Determine the [x, y] coordinate at the center of the cell enclosing the given text.  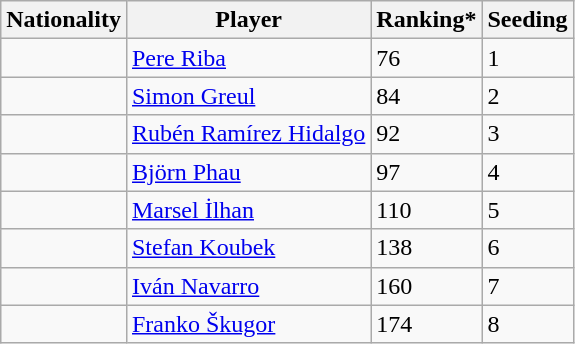
Marsel İlhan [248, 210]
138 [426, 248]
Iván Navarro [248, 286]
Björn Phau [248, 172]
Franko Škugor [248, 324]
Ranking* [426, 20]
8 [528, 324]
Seeding [528, 20]
1 [528, 58]
3 [528, 134]
84 [426, 96]
Nationality [64, 20]
160 [426, 286]
110 [426, 210]
4 [528, 172]
7 [528, 286]
76 [426, 58]
Simon Greul [248, 96]
Stefan Koubek [248, 248]
Player [248, 20]
2 [528, 96]
97 [426, 172]
6 [528, 248]
Pere Riba [248, 58]
5 [528, 210]
92 [426, 134]
Rubén Ramírez Hidalgo [248, 134]
174 [426, 324]
